Scan for the cell matching the given text and deliver its (x, y) coordinate at center. 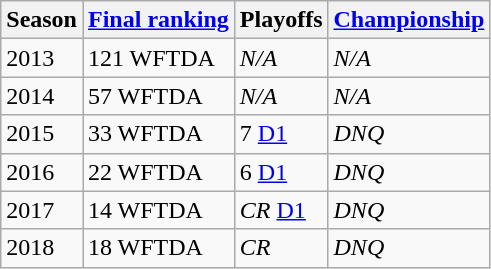
2013 (42, 58)
Final ranking (158, 20)
2016 (42, 172)
2014 (42, 96)
2018 (42, 248)
14 WFTDA (158, 210)
Championship (409, 20)
6 D1 (281, 172)
22 WFTDA (158, 172)
18 WFTDA (158, 248)
2015 (42, 134)
CR D1 (281, 210)
7 D1 (281, 134)
57 WFTDA (158, 96)
CR (281, 248)
121 WFTDA (158, 58)
Season (42, 20)
33 WFTDA (158, 134)
Playoffs (281, 20)
2017 (42, 210)
